Find where the given text appears and provide that cell's center as [X, Y] coordinate. 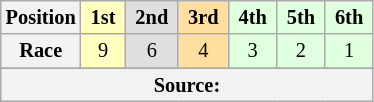
Race [41, 51]
1 [349, 51]
3 [253, 51]
3rd [203, 17]
6th [349, 17]
Position [41, 17]
9 [104, 51]
4th [253, 17]
1st [104, 17]
6 [152, 51]
4 [203, 51]
2nd [152, 17]
5th [301, 17]
2 [301, 51]
Source: [187, 85]
